Extract the [x, y] coordinate from the center of the cell holding the provided text.  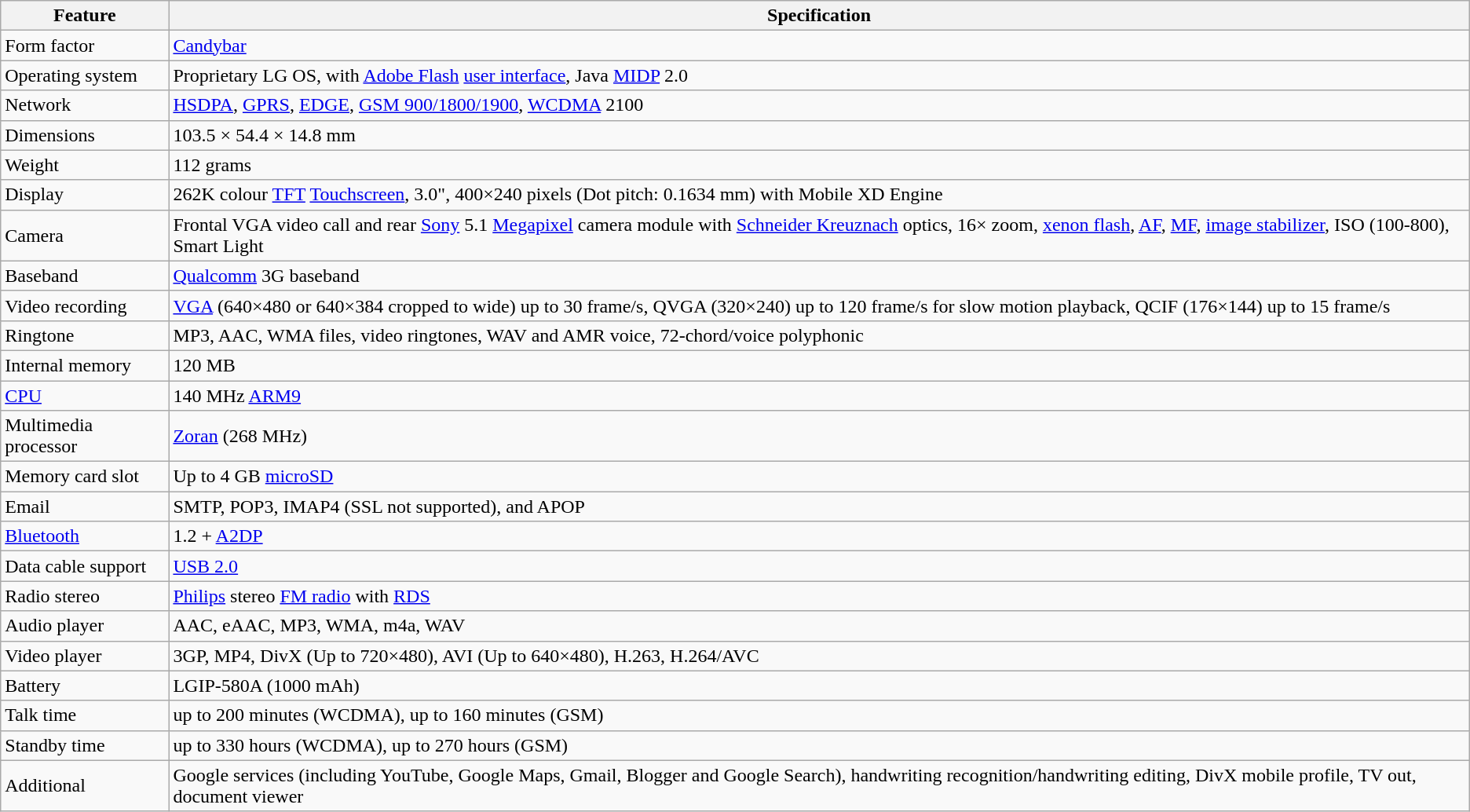
Baseband [85, 276]
Memory card slot [85, 477]
Display [85, 195]
Video recording [85, 305]
Battery [85, 686]
1.2 + A2DP [819, 536]
Standby time [85, 745]
Internal memory [85, 365]
Video player [85, 656]
Data cable support [85, 566]
CPU [85, 395]
MP3, AAC, WMA files, video ringtones, WAV and AMR voice, 72-chord/voice polyphonic [819, 335]
USB 2.0 [819, 566]
3GP, MP4, DivX (Up to 720×480), AVI (Up to 640×480), H.263, H.264/AVC [819, 656]
Dimensions [85, 135]
262K colour TFT Touchscreen, 3.0", 400×240 pixels (Dot pitch: 0.1634 mm) with Mobile XD Engine [819, 195]
140 MHz ARM9 [819, 395]
Weight [85, 165]
Up to 4 GB microSD [819, 477]
HSDPA, GPRS, EDGE, GSM 900/1800/1900, WCDMA 2100 [819, 105]
Form factor [85, 46]
Specification [819, 16]
Candybar [819, 46]
103.5 × 54.4 × 14.8 mm [819, 135]
Multimedia processor [85, 437]
Radio stereo [85, 596]
up to 330 hours (WCDMA), up to 270 hours (GSM) [819, 745]
120 MB [819, 365]
Philips stereo FM radio with RDS [819, 596]
112 grams [819, 165]
Feature [85, 16]
Ringtone [85, 335]
Zoran (268 MHz) [819, 437]
Operating system [85, 75]
AAC, eAAC, MP3, WMA, m4a, WAV [819, 626]
Network [85, 105]
Bluetooth [85, 536]
LGIP-580A (1000 mAh) [819, 686]
VGA (640×480 or 640×384 cropped to wide) up to 30 frame/s, QVGA (320×240) up to 120 frame/s for slow motion playback, QCIF (176×144) up to 15 frame/s [819, 305]
SMTP, POP3, IMAP4 (SSL not supported), and APOP [819, 507]
Additional [85, 785]
Email [85, 507]
up to 200 minutes (WCDMA), up to 160 minutes (GSM) [819, 715]
Audio player [85, 626]
Camera [85, 236]
Qualcomm 3G baseband [819, 276]
Proprietary LG OS, with Adobe Flash user interface, Java MIDP 2.0 [819, 75]
Talk time [85, 715]
